Search for the cell housing the specified text and yield its (X, Y) center coordinate. 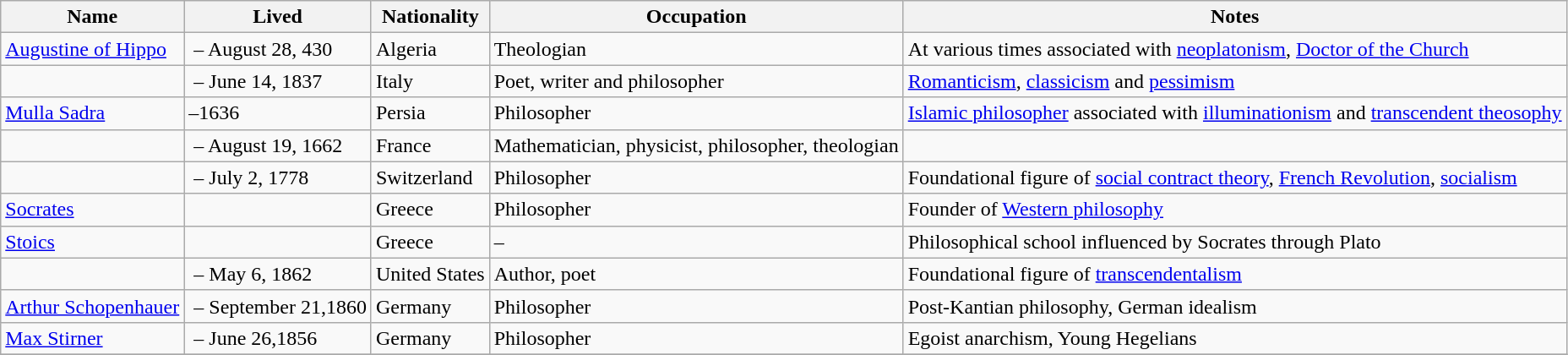
Occupation (696, 17)
Italy (430, 81)
Author, poet (696, 274)
Augustine of Hippo (93, 49)
– June 26,1856 (278, 338)
– August 19, 1662 (278, 145)
Foundational figure of social contract theory, French Revolution, socialism (1235, 177)
Egoist anarchism, Young Hegelians (1235, 338)
Mathematician, physicist, philosopher, theologian (696, 145)
Foundational figure of transcendentalism (1235, 274)
–1636 (278, 113)
Poet, writer and philosopher (696, 81)
– June 14, 1837 (278, 81)
Lived (278, 17)
– (696, 242)
Switzerland (430, 177)
France (430, 145)
– July 2, 1778 (278, 177)
Founder of Western philosophy (1235, 210)
– September 21,1860 (278, 306)
Mulla Sadra (93, 113)
– May 6, 1862 (278, 274)
Nationality (430, 17)
Algeria (430, 49)
Stoics (93, 242)
Arthur Schopenhauer (93, 306)
Socrates (93, 210)
Notes (1235, 17)
At various times associated with neoplatonism, Doctor of the Church (1235, 49)
Max Stirner (93, 338)
United States (430, 274)
Philosophical school influenced by Socrates through Plato (1235, 242)
Romanticism, classicism and pessimism (1235, 81)
Post-Kantian philosophy, German idealism (1235, 306)
Islamic philosopher associated with illuminationism and transcendent theosophy (1235, 113)
– August 28, 430 (278, 49)
Name (93, 17)
Persia (430, 113)
Theologian (696, 49)
